Capture the cell that displays the provided text and extract its [X, Y] central coordinate. 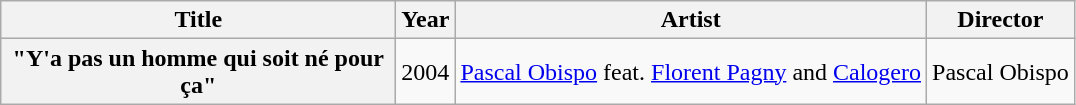
Pascal Obispo [1001, 72]
Year [426, 20]
Artist [691, 20]
"Y'a pas un homme qui soit né pour ça" [198, 72]
Title [198, 20]
2004 [426, 72]
Director [1001, 20]
Pascal Obispo feat. Florent Pagny and Calogero [691, 72]
